From the cell containing the given text, extract its center point as (X, Y) coordinate. 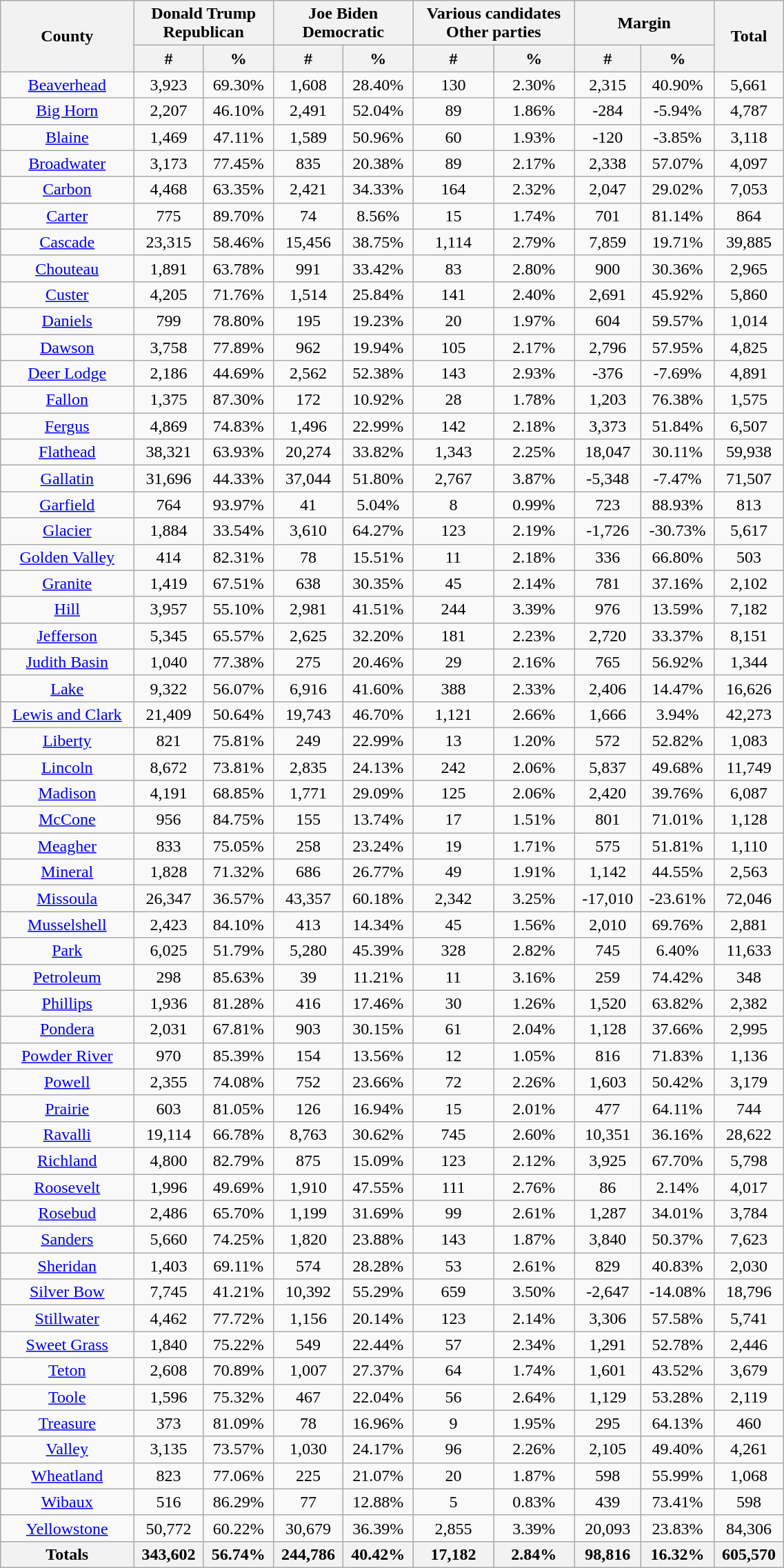
70.89% (239, 1371)
51.84% (678, 426)
249 (308, 741)
29.09% (378, 794)
33.82% (378, 452)
5,660 (168, 1240)
50,772 (168, 1528)
77.89% (239, 347)
2,446 (749, 1345)
Yellowstone (68, 1528)
Hill (68, 610)
86.29% (239, 1502)
13.56% (378, 1056)
2.40% (534, 294)
84.10% (239, 925)
69.30% (239, 85)
2,315 (608, 85)
2,486 (168, 1214)
1,666 (608, 714)
195 (308, 321)
81.09% (239, 1423)
2,047 (608, 190)
1,129 (608, 1397)
744 (749, 1108)
56.74% (239, 1554)
30.36% (678, 268)
605,570 (749, 1554)
60 (454, 137)
47.11% (239, 137)
72,046 (749, 898)
956 (168, 820)
2,031 (168, 1029)
6,025 (168, 951)
3,373 (608, 426)
5,617 (749, 531)
72 (454, 1082)
903 (308, 1029)
439 (608, 1502)
Daniels (68, 321)
15.51% (378, 557)
1,014 (749, 321)
67.81% (239, 1029)
30.62% (378, 1134)
5 (454, 1502)
2.34% (534, 1345)
Totals (68, 1554)
5,280 (308, 951)
9,322 (168, 688)
73.81% (239, 767)
3,135 (168, 1449)
244,786 (308, 1554)
781 (608, 583)
44.69% (239, 374)
Treasure (68, 1423)
8,672 (168, 767)
2.33% (534, 688)
56 (454, 1397)
-30.73% (678, 531)
8,151 (749, 636)
575 (608, 846)
244 (454, 610)
Phillips (68, 1003)
Powder River (68, 1056)
Garfield (68, 505)
821 (168, 741)
24.13% (378, 767)
7,623 (749, 1240)
50.96% (378, 137)
Golden Valley (68, 557)
Donald TrumpRepublican (204, 23)
1,520 (608, 1003)
Valley (68, 1449)
242 (454, 767)
172 (308, 400)
11,633 (749, 951)
328 (454, 951)
5,860 (749, 294)
3,925 (608, 1160)
2,105 (608, 1449)
Margin (644, 23)
3,923 (168, 85)
65.57% (239, 636)
Toole (68, 1397)
77.38% (239, 662)
Stillwater (68, 1318)
603 (168, 1108)
28.40% (378, 85)
74 (308, 216)
56.07% (239, 688)
130 (454, 85)
4,017 (749, 1187)
13.74% (378, 820)
5,741 (749, 1318)
5,837 (608, 767)
Fergus (68, 426)
1,403 (168, 1266)
63.78% (239, 268)
1,007 (308, 1371)
75.05% (239, 846)
1.56% (534, 925)
2,338 (608, 163)
13 (454, 741)
181 (454, 636)
2,186 (168, 374)
44.33% (239, 479)
Sanders (68, 1240)
81.14% (678, 216)
66.80% (678, 557)
42,273 (749, 714)
962 (308, 347)
73.41% (678, 1502)
74.08% (239, 1082)
1,291 (608, 1345)
Total (749, 36)
11.21% (378, 977)
Teton (68, 1371)
84,306 (749, 1528)
2,421 (308, 190)
0.99% (534, 505)
17 (454, 820)
659 (454, 1292)
75.81% (239, 741)
41.51% (378, 610)
125 (454, 794)
2.32% (534, 190)
61 (454, 1029)
3,118 (749, 137)
99 (454, 1214)
52.38% (378, 374)
4,462 (168, 1318)
142 (454, 426)
36.39% (378, 1528)
17.46% (378, 1003)
3.16% (534, 977)
63.93% (239, 452)
2.60% (534, 1134)
4,191 (168, 794)
52.82% (678, 741)
Deer Lodge (68, 374)
Flathead (68, 452)
82.31% (239, 557)
2.25% (534, 452)
34.01% (678, 1214)
41 (308, 505)
40.42% (378, 1554)
-23.61% (678, 898)
18,796 (749, 1292)
96 (454, 1449)
516 (168, 1502)
77.06% (239, 1476)
2,119 (749, 1397)
Custer (68, 294)
19,114 (168, 1134)
1.71% (534, 846)
Mineral (68, 872)
2.80% (534, 268)
45.92% (678, 294)
50.64% (239, 714)
298 (168, 977)
49.68% (678, 767)
1.93% (534, 137)
2.16% (534, 662)
28 (454, 400)
85.39% (239, 1056)
33.42% (378, 268)
-2,647 (608, 1292)
1,589 (308, 137)
3.50% (534, 1292)
111 (454, 1187)
2.82% (534, 951)
976 (608, 610)
16.94% (378, 1108)
64.13% (678, 1423)
75.22% (239, 1345)
Silver Bow (68, 1292)
14.34% (378, 925)
20.46% (378, 662)
15,456 (308, 242)
Sweet Grass (68, 1345)
81.05% (239, 1108)
26.77% (378, 872)
76.38% (678, 400)
638 (308, 583)
875 (308, 1160)
-5,348 (608, 479)
2,563 (749, 872)
55.99% (678, 1476)
1,375 (168, 400)
Rosebud (68, 1214)
28.28% (378, 1266)
30.35% (378, 583)
64.27% (378, 531)
1,820 (308, 1240)
1,603 (608, 1082)
12.88% (378, 1502)
1,608 (308, 85)
71.32% (239, 872)
2.64% (534, 1397)
2.01% (534, 1108)
53 (454, 1266)
11,749 (749, 767)
801 (608, 820)
2,382 (749, 1003)
2,355 (168, 1082)
65.70% (239, 1214)
57 (454, 1345)
77.45% (239, 163)
Musselshell (68, 925)
460 (749, 1423)
40.90% (678, 85)
2.19% (534, 531)
60.18% (378, 898)
1,156 (308, 1318)
970 (168, 1056)
2,491 (308, 111)
723 (608, 505)
20.14% (378, 1318)
21.07% (378, 1476)
77.72% (239, 1318)
37,044 (308, 479)
3.25% (534, 898)
1,203 (608, 400)
County (68, 36)
20,274 (308, 452)
16.96% (378, 1423)
5,345 (168, 636)
49.40% (678, 1449)
98,816 (608, 1554)
Powell (68, 1082)
Various candidatesOther parties (494, 23)
295 (608, 1423)
Prairie (68, 1108)
5,798 (749, 1160)
-376 (608, 374)
2,981 (308, 610)
-284 (608, 111)
1,828 (168, 872)
60.22% (239, 1528)
2,423 (168, 925)
1,419 (168, 583)
33.54% (239, 531)
467 (308, 1397)
7,859 (608, 242)
164 (454, 190)
991 (308, 268)
45.39% (378, 951)
813 (749, 505)
49 (454, 872)
75.32% (239, 1397)
24.17% (378, 1449)
259 (608, 977)
43,357 (308, 898)
46.10% (239, 111)
22.44% (378, 1345)
1,136 (749, 1056)
549 (308, 1345)
2,010 (608, 925)
1.26% (534, 1003)
1,891 (168, 268)
155 (308, 820)
2,608 (168, 1371)
1,142 (608, 872)
572 (608, 741)
1,040 (168, 662)
Roosevelt (68, 1187)
3,173 (168, 163)
1,121 (454, 714)
3,306 (608, 1318)
39 (308, 977)
604 (608, 321)
8 (454, 505)
93.97% (239, 505)
23.66% (378, 1082)
50.42% (678, 1082)
47.55% (378, 1187)
799 (168, 321)
835 (308, 163)
2.23% (534, 636)
23.88% (378, 1240)
71.01% (678, 820)
3,758 (168, 347)
50.37% (678, 1240)
2.30% (534, 85)
1,514 (308, 294)
17,182 (454, 1554)
348 (749, 977)
33.37% (678, 636)
Richland (68, 1160)
13.59% (678, 610)
1,575 (749, 400)
816 (608, 1056)
225 (308, 1476)
5,661 (749, 85)
1,068 (749, 1476)
343,602 (168, 1554)
3.87% (534, 479)
2,767 (454, 479)
Carter (68, 216)
4,787 (749, 111)
275 (308, 662)
2.76% (534, 1187)
74.83% (239, 426)
4,891 (749, 374)
Sheridan (68, 1266)
414 (168, 557)
36.57% (239, 898)
4,261 (749, 1449)
Ravalli (68, 1134)
258 (308, 846)
20,093 (608, 1528)
McCone (68, 820)
4,205 (168, 294)
6,916 (308, 688)
20.38% (378, 163)
66.78% (239, 1134)
32.20% (378, 636)
69.11% (239, 1266)
74.42% (678, 977)
864 (749, 216)
3,784 (749, 1214)
1,596 (168, 1397)
2.93% (534, 374)
1,910 (308, 1187)
21,409 (168, 714)
69.76% (678, 925)
77 (308, 1502)
Blaine (68, 137)
105 (454, 347)
823 (168, 1476)
-7.69% (678, 374)
37.66% (678, 1029)
2,881 (749, 925)
1.51% (534, 820)
30.11% (678, 452)
29 (454, 662)
57.58% (678, 1318)
2,342 (454, 898)
86 (608, 1187)
8,763 (308, 1134)
Lincoln (68, 767)
-17,010 (608, 898)
44.55% (678, 872)
1,771 (308, 794)
10,392 (308, 1292)
3,179 (749, 1082)
8.56% (378, 216)
74.25% (239, 1240)
Jefferson (68, 636)
Chouteau (68, 268)
22.04% (378, 1397)
28,622 (749, 1134)
64 (454, 1371)
34.33% (378, 190)
141 (454, 294)
1,884 (168, 531)
55.10% (239, 610)
2,562 (308, 374)
30 (454, 1003)
Wibaux (68, 1502)
3,610 (308, 531)
19 (454, 846)
Carbon (68, 190)
1,114 (454, 242)
2,625 (308, 636)
-3.85% (678, 137)
388 (454, 688)
2.84% (534, 1554)
3.94% (678, 714)
19.94% (378, 347)
Wheatland (68, 1476)
59,938 (749, 452)
6,087 (749, 794)
Dawson (68, 347)
31.69% (378, 1214)
37.16% (678, 583)
3,957 (168, 610)
Big Horn (68, 111)
2,835 (308, 767)
-5.94% (678, 111)
126 (308, 1108)
686 (308, 872)
9 (454, 1423)
-7.47% (678, 479)
1.05% (534, 1056)
81.28% (239, 1003)
2.66% (534, 714)
Granite (68, 583)
2,965 (749, 268)
Meagher (68, 846)
1,496 (308, 426)
1,343 (454, 452)
29.02% (678, 190)
59.57% (678, 321)
1,840 (168, 1345)
19.23% (378, 321)
2.79% (534, 242)
7,745 (168, 1292)
4,825 (749, 347)
477 (608, 1108)
416 (308, 1003)
31,696 (168, 479)
19.71% (678, 242)
1,936 (168, 1003)
51.81% (678, 846)
53.28% (678, 1397)
-14.08% (678, 1292)
78.80% (239, 321)
Lewis and Clark (68, 714)
43.52% (678, 1371)
57.07% (678, 163)
51.79% (239, 951)
764 (168, 505)
Beaverhead (68, 85)
154 (308, 1056)
6,507 (749, 426)
701 (608, 216)
Joe BidenDemocratic (343, 23)
39,885 (749, 242)
84.75% (239, 820)
Park (68, 951)
15.09% (378, 1160)
63.82% (678, 1003)
51.80% (378, 479)
1,469 (168, 137)
52.04% (378, 111)
1.86% (534, 111)
4,869 (168, 426)
2,030 (749, 1266)
Lake (68, 688)
1.78% (534, 400)
88.93% (678, 505)
67.51% (239, 583)
71,507 (749, 479)
1,083 (749, 741)
1,287 (608, 1214)
87.30% (239, 400)
4,800 (168, 1160)
73.57% (239, 1449)
71.76% (239, 294)
52.78% (678, 1345)
1,344 (749, 662)
Cascade (68, 242)
40.83% (678, 1266)
26,347 (168, 898)
Fallon (68, 400)
27.37% (378, 1371)
2,720 (608, 636)
63.35% (239, 190)
2,406 (608, 688)
Pondera (68, 1029)
1,199 (308, 1214)
39.76% (678, 794)
19,743 (308, 714)
38.75% (378, 242)
-1,726 (608, 531)
7,053 (749, 190)
2,691 (608, 294)
82.79% (239, 1160)
Petroleum (68, 977)
Broadwater (68, 163)
2,207 (168, 111)
83 (454, 268)
Judith Basin (68, 662)
1.20% (534, 741)
Glacier (68, 531)
2,420 (608, 794)
0.83% (534, 1502)
4,468 (168, 190)
64.11% (678, 1108)
30.15% (378, 1029)
38,321 (168, 452)
336 (608, 557)
2.04% (534, 1029)
18,047 (608, 452)
Madison (68, 794)
1,110 (749, 846)
1.91% (534, 872)
68.85% (239, 794)
752 (308, 1082)
46.70% (378, 714)
2,796 (608, 347)
2,102 (749, 583)
16,626 (749, 688)
3,679 (749, 1371)
55.29% (378, 1292)
57.95% (678, 347)
1,601 (608, 1371)
58.46% (239, 242)
49.69% (239, 1187)
373 (168, 1423)
89.70% (239, 216)
Gallatin (68, 479)
5.04% (378, 505)
6.40% (678, 951)
413 (308, 925)
574 (308, 1266)
7,182 (749, 610)
23,315 (168, 242)
Missoula (68, 898)
1.97% (534, 321)
2,995 (749, 1029)
25.84% (378, 294)
36.16% (678, 1134)
23.83% (678, 1528)
4,097 (749, 163)
30,679 (308, 1528)
16.32% (678, 1554)
10.92% (378, 400)
56.92% (678, 662)
1.95% (534, 1423)
85.63% (239, 977)
10,351 (608, 1134)
Liberty (68, 741)
1,996 (168, 1187)
3,840 (608, 1240)
71.83% (678, 1056)
41.21% (239, 1292)
2.12% (534, 1160)
1,030 (308, 1449)
2,855 (454, 1528)
829 (608, 1266)
765 (608, 662)
41.60% (378, 688)
23.24% (378, 846)
900 (608, 268)
775 (168, 216)
503 (749, 557)
-120 (608, 137)
67.70% (678, 1160)
14.47% (678, 688)
12 (454, 1056)
833 (168, 846)
